Identify which cell holds the provided text, then report its [X, Y] central coordinate. 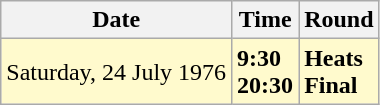
9:3020:30 [266, 72]
Saturday, 24 July 1976 [116, 72]
Round [339, 20]
Time [266, 20]
Date [116, 20]
HeatsFinal [339, 72]
